Return the [X, Y] coordinate for the center point of the cell that contains the specified text.  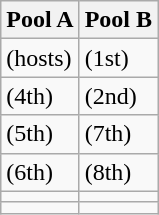
(5th) [40, 134]
(hosts) [40, 58]
(8th) [118, 172]
(7th) [118, 134]
Pool A [40, 20]
(6th) [40, 172]
Pool B [118, 20]
(2nd) [118, 96]
(4th) [40, 96]
(1st) [118, 58]
